Search for the cell housing the specified text and yield its [X, Y] center coordinate. 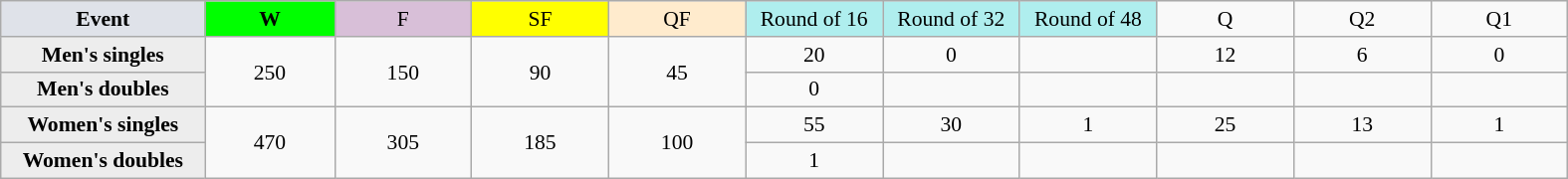
100 [677, 143]
Women's singles [104, 125]
Round of 48 [1088, 19]
90 [541, 72]
185 [541, 143]
250 [270, 72]
Event [104, 19]
470 [270, 143]
Men's doubles [104, 89]
F [403, 19]
6 [1362, 55]
Women's doubles [104, 161]
Q2 [1362, 19]
305 [403, 143]
13 [1362, 125]
QF [677, 19]
Q [1226, 19]
45 [677, 72]
Round of 16 [814, 19]
Men's singles [104, 55]
30 [951, 125]
55 [814, 125]
Round of 32 [951, 19]
20 [814, 55]
W [270, 19]
Q1 [1499, 19]
12 [1226, 55]
SF [541, 19]
150 [403, 72]
25 [1226, 125]
